Return the (x, y) coordinate for the center point of the cell that contains the specified text.  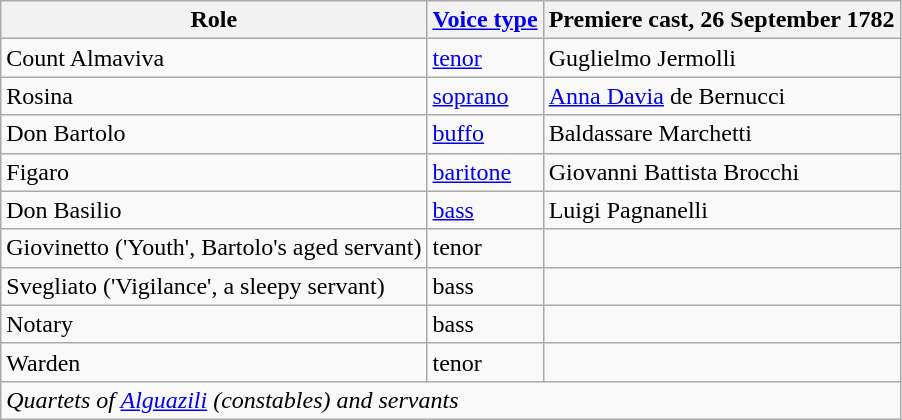
Quartets of Alguazili (constables) and servants (450, 400)
Don Bartolo (214, 134)
Notary (214, 324)
Svegliato ('Vigilance', a sleepy servant) (214, 286)
Voice type (485, 20)
Figaro (214, 172)
buffo (485, 134)
Guglielmo Jermolli (722, 58)
Warden (214, 362)
Don Basilio (214, 210)
Count Almaviva (214, 58)
Premiere cast, 26 September 1782 (722, 20)
Giovinetto ('Youth', Bartolo's aged servant) (214, 248)
soprano (485, 96)
Anna Davia de Bernucci (722, 96)
Luigi Pagnanelli (722, 210)
Rosina (214, 96)
Role (214, 20)
Baldassare Marchetti (722, 134)
baritone (485, 172)
Giovanni Battista Brocchi (722, 172)
